Determine the [X, Y] coordinate at the center of the cell enclosing the given text.  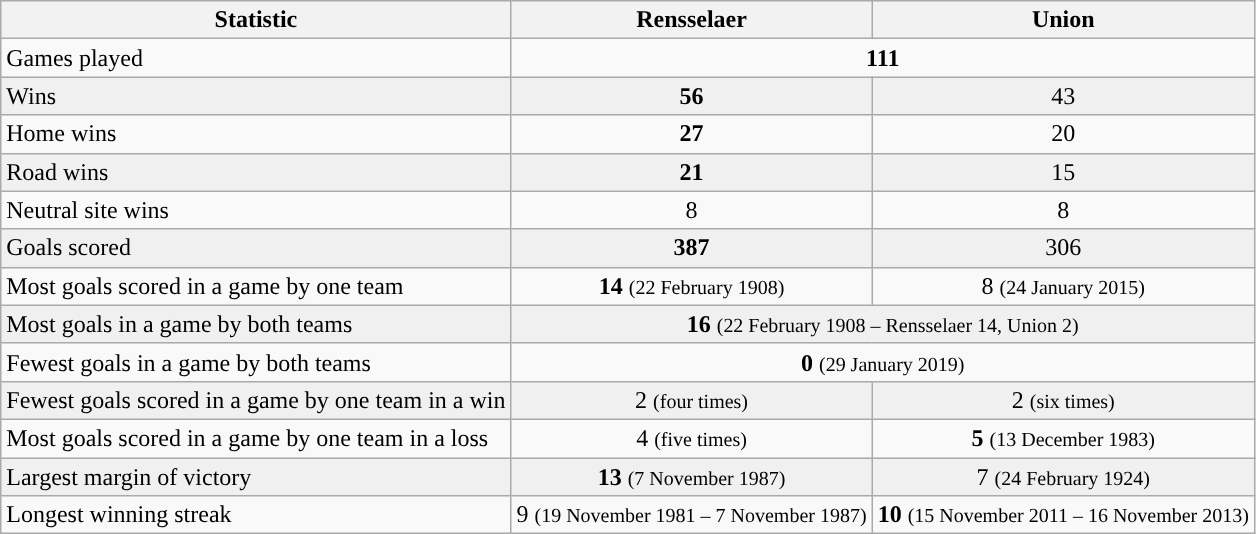
Most goals in a game by both teams [256, 324]
Goals scored [256, 248]
10 (15 November 2011 – 16 November 2013) [1063, 515]
56 [692, 96]
14 (22 February 1908) [692, 286]
2 (four times) [692, 400]
27 [692, 134]
8 (24 January 2015) [1063, 286]
15 [1063, 172]
Largest margin of victory [256, 477]
13 (7 November 1987) [692, 477]
9 (19 November 1981 – 7 November 1987) [692, 515]
Most goals scored in a game by one team [256, 286]
Most goals scored in a game by one team in a loss [256, 438]
Fewest goals scored in a game by one team in a win [256, 400]
Neutral site wins [256, 210]
2 (six times) [1063, 400]
Games played [256, 58]
387 [692, 248]
Fewest goals in a game by both teams [256, 362]
5 (13 December 1983) [1063, 438]
21 [692, 172]
Road wins [256, 172]
Union [1063, 20]
Home wins [256, 134]
4 (five times) [692, 438]
7 (24 February 1924) [1063, 477]
20 [1063, 134]
Statistic [256, 20]
Wins [256, 96]
43 [1063, 96]
306 [1063, 248]
16 (22 February 1908 – Rensselaer 14, Union 2) [882, 324]
111 [882, 58]
Longest winning streak [256, 515]
0 (29 January 2019) [882, 362]
Rensselaer [692, 20]
